Capture the cell that displays the provided text and extract its [x, y] central coordinate. 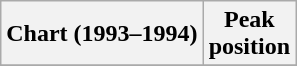
Peakposition [249, 34]
Chart (1993–1994) [102, 34]
